For the text-containing cell, return its midpoint in (X, Y) coordinate format. 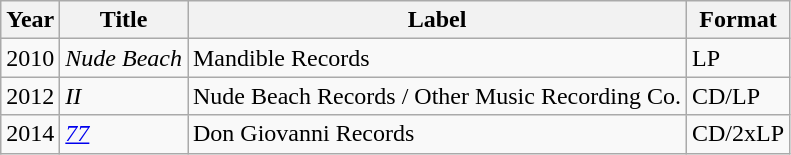
LP (738, 58)
2010 (30, 58)
Nude Beach (124, 58)
2014 (30, 134)
77 (124, 134)
Don Giovanni Records (438, 134)
II (124, 96)
2012 (30, 96)
Mandible Records (438, 58)
Nude Beach Records / Other Music Recording Co. (438, 96)
Title (124, 20)
Format (738, 20)
Label (438, 20)
Year (30, 20)
CD/LP (738, 96)
CD/2xLP (738, 134)
